Extract the (x, y) coordinate from the center of the cell holding the provided text.  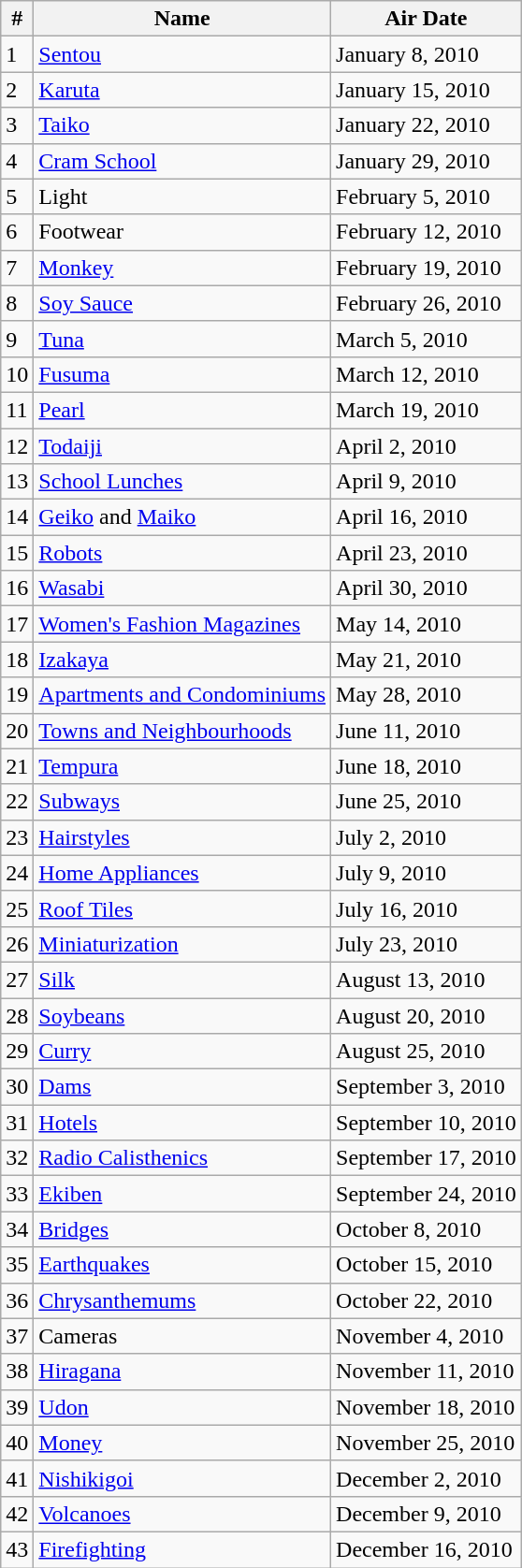
April 16, 2010 (427, 517)
Apartments and Condominiums (182, 695)
Robots (182, 553)
October 15, 2010 (427, 1265)
September 17, 2010 (427, 1158)
January 15, 2010 (427, 90)
February 5, 2010 (427, 196)
February 26, 2010 (427, 303)
November 11, 2010 (427, 1372)
February 12, 2010 (427, 232)
June 11, 2010 (427, 731)
Bridges (182, 1229)
Dams (182, 1087)
December 2, 2010 (427, 1478)
April 23, 2010 (427, 553)
4 (17, 161)
Firefighting (182, 1549)
Udon (182, 1407)
August 13, 2010 (427, 980)
2 (17, 90)
Sentou (182, 54)
February 19, 2010 (427, 268)
Hotels (182, 1123)
Soybeans (182, 1015)
Miniaturization (182, 944)
August 20, 2010 (427, 1015)
July 23, 2010 (427, 944)
13 (17, 482)
Name (182, 19)
22 (17, 802)
Tuna (182, 339)
11 (17, 410)
August 25, 2010 (427, 1052)
17 (17, 624)
March 19, 2010 (427, 410)
Hiragana (182, 1372)
19 (17, 695)
Women's Fashion Magazines (182, 624)
Ekiben (182, 1194)
Wasabi (182, 588)
Geiko and Maiko (182, 517)
December 9, 2010 (427, 1514)
May 14, 2010 (427, 624)
Soy Sauce (182, 303)
Fusuma (182, 374)
Todaiji (182, 446)
20 (17, 731)
36 (17, 1300)
28 (17, 1015)
7 (17, 268)
Silk (182, 980)
37 (17, 1336)
September 10, 2010 (427, 1123)
Cameras (182, 1336)
September 3, 2010 (427, 1087)
Light (182, 196)
12 (17, 446)
38 (17, 1372)
May 28, 2010 (427, 695)
January 22, 2010 (427, 125)
July 16, 2010 (427, 908)
Taiko (182, 125)
October 22, 2010 (427, 1300)
34 (17, 1229)
18 (17, 660)
Hairstyles (182, 837)
November 4, 2010 (427, 1336)
39 (17, 1407)
21 (17, 766)
29 (17, 1052)
Towns and Neighbourhoods (182, 731)
10 (17, 374)
30 (17, 1087)
Izakaya (182, 660)
6 (17, 232)
33 (17, 1194)
42 (17, 1514)
Earthquakes (182, 1265)
Chrysanthemums (182, 1300)
26 (17, 944)
September 24, 2010 (427, 1194)
16 (17, 588)
January 29, 2010 (427, 161)
March 5, 2010 (427, 339)
June 25, 2010 (427, 802)
Subways (182, 802)
June 18, 2010 (427, 766)
Nishikigoi (182, 1478)
Radio Calisthenics (182, 1158)
School Lunches (182, 482)
Roof Tiles (182, 908)
3 (17, 125)
May 21, 2010 (427, 660)
15 (17, 553)
April 30, 2010 (427, 588)
April 2, 2010 (427, 446)
# (17, 19)
35 (17, 1265)
14 (17, 517)
43 (17, 1549)
24 (17, 873)
Air Date (427, 19)
January 8, 2010 (427, 54)
Monkey (182, 268)
41 (17, 1478)
Karuta (182, 90)
April 9, 2010 (427, 482)
November 18, 2010 (427, 1407)
1 (17, 54)
Footwear (182, 232)
Cram School (182, 161)
32 (17, 1158)
5 (17, 196)
31 (17, 1123)
July 9, 2010 (427, 873)
Money (182, 1443)
23 (17, 837)
40 (17, 1443)
Tempura (182, 766)
9 (17, 339)
Pearl (182, 410)
November 25, 2010 (427, 1443)
27 (17, 980)
Home Appliances (182, 873)
July 2, 2010 (427, 837)
Curry (182, 1052)
25 (17, 908)
8 (17, 303)
December 16, 2010 (427, 1549)
October 8, 2010 (427, 1229)
March 12, 2010 (427, 374)
Volcanoes (182, 1514)
